Determine the [X, Y] coordinate at the center of the cell enclosing the given text.  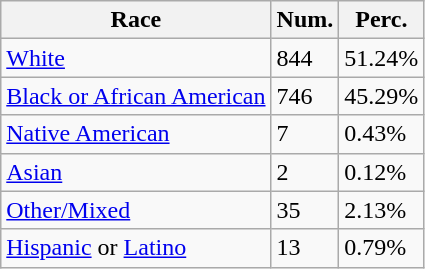
0.79% [382, 248]
51.24% [382, 58]
844 [305, 58]
35 [305, 210]
7 [305, 134]
13 [305, 248]
2.13% [382, 210]
2 [305, 172]
Asian [136, 172]
0.12% [382, 172]
746 [305, 96]
0.43% [382, 134]
Race [136, 20]
Hispanic or Latino [136, 248]
Native American [136, 134]
45.29% [382, 96]
Perc. [382, 20]
Num. [305, 20]
Black or African American [136, 96]
Other/Mixed [136, 210]
White [136, 58]
